Output the (X, Y) coordinate of the center of the cell containing the given text.  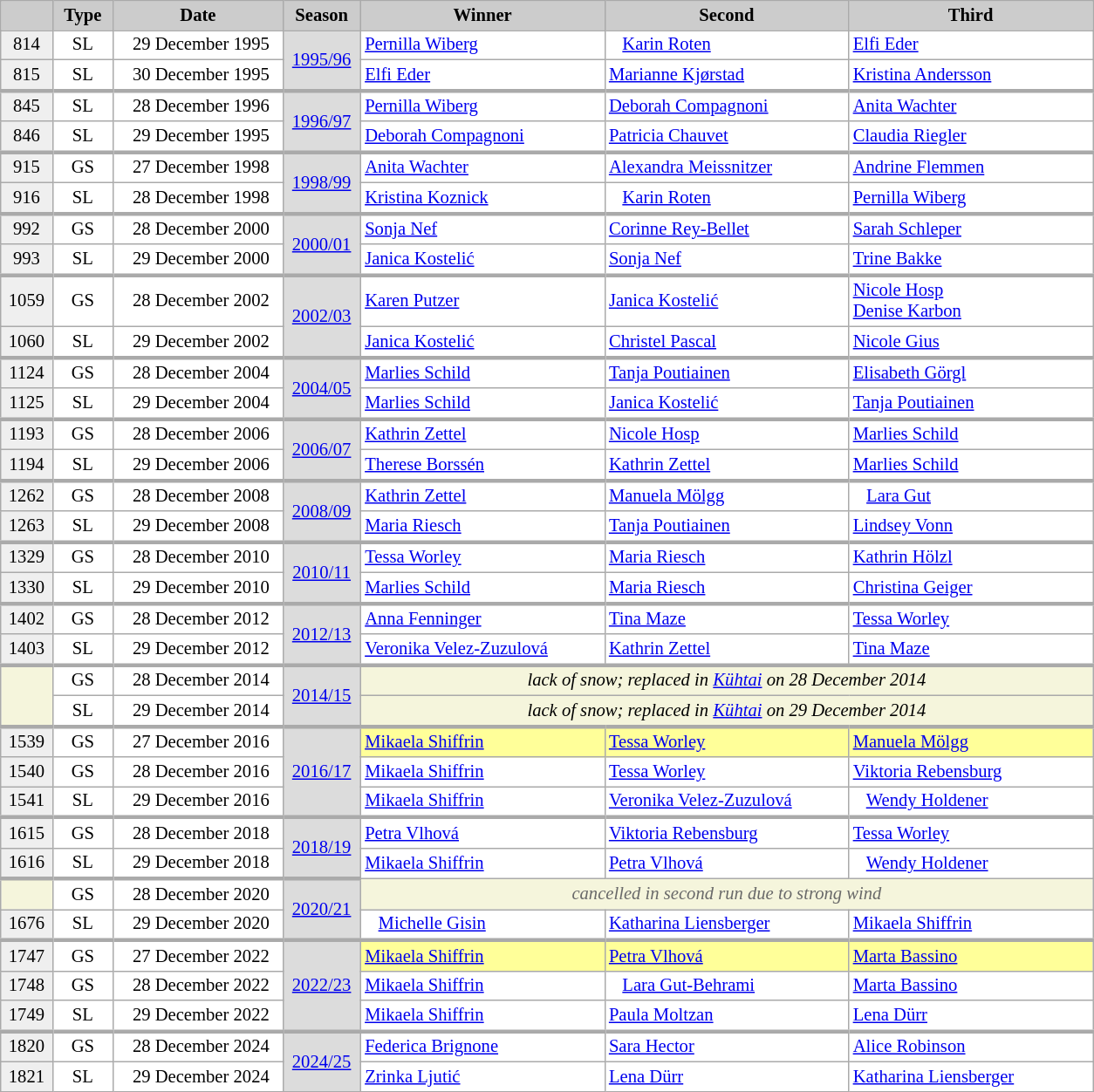
Season (321, 15)
2018/19 (321, 847)
29 December 2012 (198, 649)
1616 (26, 863)
Claudia Riegler (971, 136)
846 (26, 136)
28 December 2010 (198, 556)
2014/15 (321, 695)
1998/99 (321, 182)
Lara Gut-Behrami (727, 986)
2008/09 (321, 510)
1403 (26, 649)
29 December 2010 (198, 588)
lack of snow; replaced in Kühtai on 28 December 2014 (726, 680)
1676 (26, 925)
1995/96 (321, 59)
Sarah Schleper (971, 229)
Paula Moltzan (727, 1015)
815 (26, 75)
29 December 2020 (198, 925)
27 December 1998 (198, 167)
1124 (26, 372)
Marianne Kjørstad (727, 75)
Trine Bakke (971, 260)
28 December 1996 (198, 105)
lack of snow; replaced in Kühtai on 29 December 2014 (726, 710)
2012/13 (321, 633)
1821 (26, 1076)
Christel Pascal (727, 342)
1749 (26, 1015)
1059 (26, 300)
28 December 2016 (198, 772)
2004/05 (321, 387)
27 December 2016 (198, 741)
1615 (26, 832)
Andrine Flemmen (971, 167)
814 (26, 44)
2020/21 (321, 909)
28 December 2018 (198, 832)
Lara Gut (971, 495)
28 December 2004 (198, 372)
1262 (26, 495)
992 (26, 229)
1539 (26, 741)
Kristina Andersson (971, 75)
Anna Fenninger (482, 618)
2010/11 (321, 572)
915 (26, 167)
845 (26, 105)
1330 (26, 588)
Alice Robinson (971, 1047)
1060 (26, 342)
1329 (26, 556)
Third (971, 15)
28 December 2000 (198, 229)
Kathrin Hölzl (971, 556)
1540 (26, 772)
Winner (482, 15)
1747 (26, 956)
Zrinka Ljutić (482, 1076)
Patricia Chauvet (727, 136)
Karen Putzer (482, 300)
28 December 1998 (198, 197)
29 December 2018 (198, 863)
28 December 2008 (198, 495)
Alexandra Meissnitzer (727, 167)
2016/17 (321, 771)
29 December 2004 (198, 403)
27 December 2022 (198, 956)
993 (26, 260)
1263 (26, 527)
Kristina Koznick (482, 197)
2022/23 (321, 986)
1193 (26, 434)
Christina Geiger (971, 588)
Therese Borssén (482, 464)
28 December 2006 (198, 434)
2006/07 (321, 449)
28 December 2024 (198, 1047)
2002/03 (321, 316)
1996/97 (321, 120)
28 December 2020 (198, 893)
Lindsey Vonn (971, 527)
30 December 1995 (198, 75)
2000/01 (321, 243)
2024/25 (321, 1061)
Elisabeth Görgl (971, 372)
Sara Hector (727, 1047)
Nicole Hosp Denise Karbon (971, 300)
Date (198, 15)
28 December 2014 (198, 680)
29 December 2024 (198, 1076)
1541 (26, 801)
29 December 2002 (198, 342)
Corinne Rey-Bellet (727, 229)
1748 (26, 986)
cancelled in second run due to strong wind (726, 893)
Nicole Gius (971, 342)
Type (83, 15)
Second (727, 15)
1820 (26, 1047)
Nicole Hosp (727, 434)
29 December 2006 (198, 464)
28 December 2012 (198, 618)
29 December 2014 (198, 710)
Federica Brignone (482, 1047)
1194 (26, 464)
29 December 2008 (198, 527)
Michelle Gisin (482, 925)
28 December 2022 (198, 986)
28 December 2002 (198, 300)
1125 (26, 403)
29 December 2022 (198, 1015)
29 December 2000 (198, 260)
29 December 2016 (198, 801)
916 (26, 197)
1402 (26, 618)
